Pinpoint the cell where the given text exists, returning its (X, Y) midpoint coordinate. 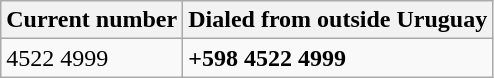
Current number (92, 20)
+598 4522 4999 (338, 58)
Dialed from outside Uruguay (338, 20)
4522 4999 (92, 58)
